Return [x, y] of the center of cell containing provided text 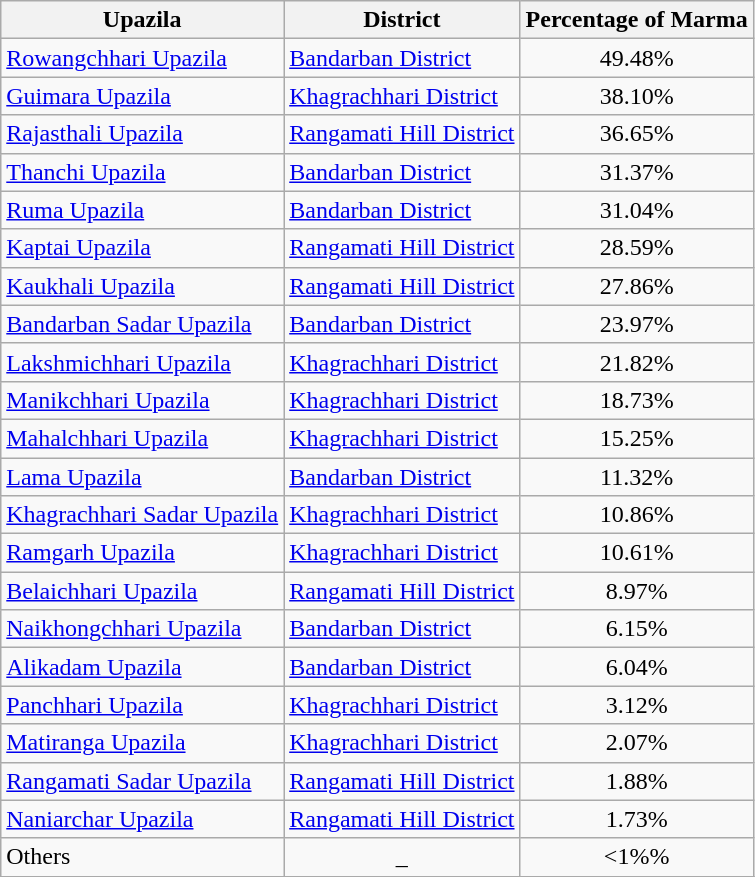
Panchhari Upazila [142, 705]
Ramgarh Upazila [142, 553]
Rajasthali Upazila [142, 134]
49.48% [636, 58]
8.97% [636, 591]
31.04% [636, 210]
Ruma Upazila [142, 210]
Upazila [142, 20]
Manikchhari Upazila [142, 400]
Kaukhali Upazila [142, 286]
1.73% [636, 819]
Rangamati Sadar Upazila [142, 781]
6.04% [636, 667]
<1%% [636, 857]
Lakshmichhari Upazila [142, 362]
27.86% [636, 286]
38.10% [636, 96]
31.37% [636, 172]
Rowangchhari Upazila [142, 58]
Alikadam Upazila [142, 667]
28.59% [636, 248]
Thanchi Upazila [142, 172]
2.07% [636, 743]
District [402, 20]
10.61% [636, 553]
Matiranga Upazila [142, 743]
18.73% [636, 400]
Khagrachhari Sadar Upazila [142, 515]
36.65% [636, 134]
Others [142, 857]
1.88% [636, 781]
6.15% [636, 629]
Belaichhari Upazila [142, 591]
15.25% [636, 438]
Lama Upazila [142, 477]
Kaptai Upazila [142, 248]
Percentage of Marma [636, 20]
23.97% [636, 324]
Bandarban Sadar Upazila [142, 324]
_ [402, 857]
Naniarchar Upazila [142, 819]
Mahalchhari Upazila [142, 438]
Guimara Upazila [142, 96]
11.32% [636, 477]
Naikhongchhari Upazila [142, 629]
21.82% [636, 362]
3.12% [636, 705]
10.86% [636, 515]
